Output the (X, Y) coordinate of the center of the cell containing the given text.  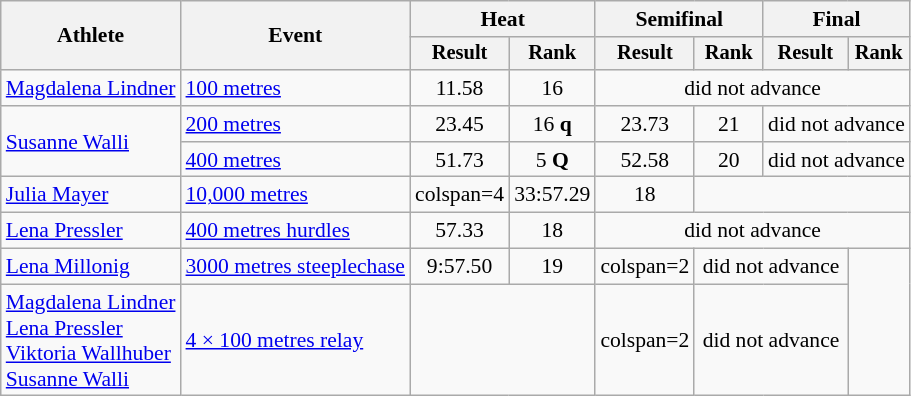
23.45 (460, 124)
100 metres (296, 88)
11.58 (460, 88)
33:57.29 (552, 195)
52.58 (644, 160)
Heat (502, 19)
Event (296, 36)
400 metres hurdles (296, 231)
Athlete (91, 36)
21 (728, 124)
400 metres (296, 160)
200 metres (296, 124)
5 Q (552, 160)
16 (552, 88)
3000 metres steeplechase (296, 267)
Lena Pressler (91, 231)
Julia Mayer (91, 195)
57.33 (460, 231)
Magdalena LindnerLena PresslerViktoria WallhuberSusanne Walli (91, 340)
colspan=4 (460, 195)
Magdalena Lindner (91, 88)
Susanne Walli (91, 142)
Lena Millonig (91, 267)
10,000 metres (296, 195)
16 q (552, 124)
4 × 100 metres relay (296, 340)
20 (728, 160)
23.73 (644, 124)
9:57.50 (460, 267)
51.73 (460, 160)
Semifinal (679, 19)
Final (836, 19)
19 (552, 267)
